Locate the cell with the specified text and output its (X, Y) center coordinate. 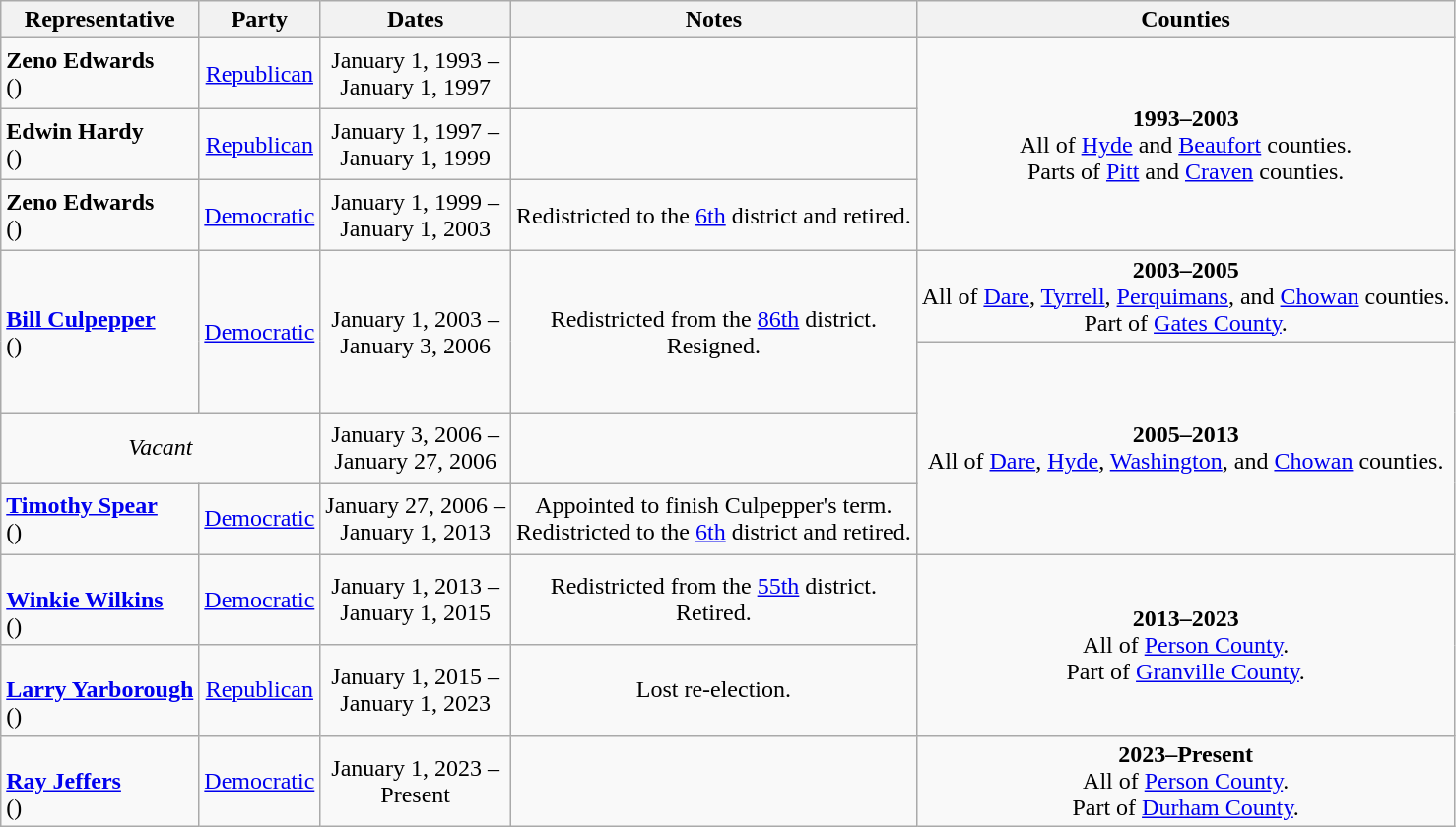
January 1, 1999 – January 1, 2003 (416, 216)
Vacant (161, 448)
Counties (1186, 20)
Larry Yarborough() (100, 690)
2023–PresentAll of Person County. Part of Durham County. (1186, 781)
Bill Culpepper() (100, 332)
January 1, 2003 – January 3, 2006 (416, 332)
Redistricted to the 6th district and retired. (714, 216)
2003–2005 All of Dare, Tyrrell, Perquimans, and Chowan counties. Part of Gates County. (1186, 296)
Appointed to finish Culpepper's term. Redistricted to the 6th district and retired. (714, 519)
January 1, 2023 – Present (416, 781)
January 1, 1997 – January 1, 1999 (416, 145)
Timothy Spear() (100, 519)
Dates (416, 20)
Ray Jeffers() (100, 781)
Redistricted from the 86th district. Resigned. (714, 332)
2005–2013 All of Dare, Hyde, Washington, and Chowan counties. (1186, 448)
Winkie Wilkins() (100, 600)
Edwin Hardy() (100, 145)
2013–2023 All of Person County. Part of Granville County. (1186, 645)
Notes (714, 20)
January 1, 1993 – January 1, 1997 (416, 74)
Party (260, 20)
Lost re-election. (714, 690)
Redistricted from the 55th district. Retired. (714, 600)
Representative (100, 20)
January 1, 2013 – January 1, 2015 (416, 600)
January 27, 2006 – January 1, 2013 (416, 519)
January 1, 2015 – January 1, 2023 (416, 690)
1993–2003 All of Hyde and Beaufort counties. Parts of Pitt and Craven counties. (1186, 145)
January 3, 2006 – January 27, 2006 (416, 448)
